Pinpoint the cell where the given text exists, returning its (x, y) midpoint coordinate. 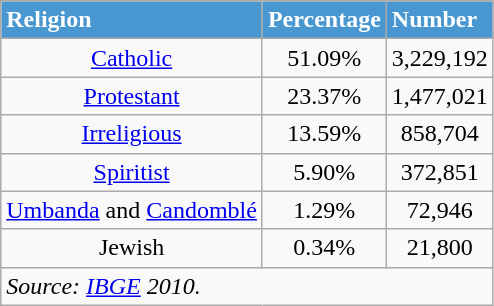
0.34% (324, 248)
Spiritist (132, 172)
Jewish (132, 248)
5.90% (324, 172)
13.59% (324, 134)
Religion (132, 20)
21,800 (440, 248)
Protestant (132, 96)
372,851 (440, 172)
Irreligious (132, 134)
Source: IBGE 2010. (248, 286)
Number (440, 20)
Percentage (324, 20)
72,946 (440, 210)
1,477,021 (440, 96)
Catholic (132, 58)
51.09% (324, 58)
Umbanda and Candomblé (132, 210)
23.37% (324, 96)
858,704 (440, 134)
1.29% (324, 210)
3,229,192 (440, 58)
